Scan for the cell matching the given text and deliver its (x, y) coordinate at center. 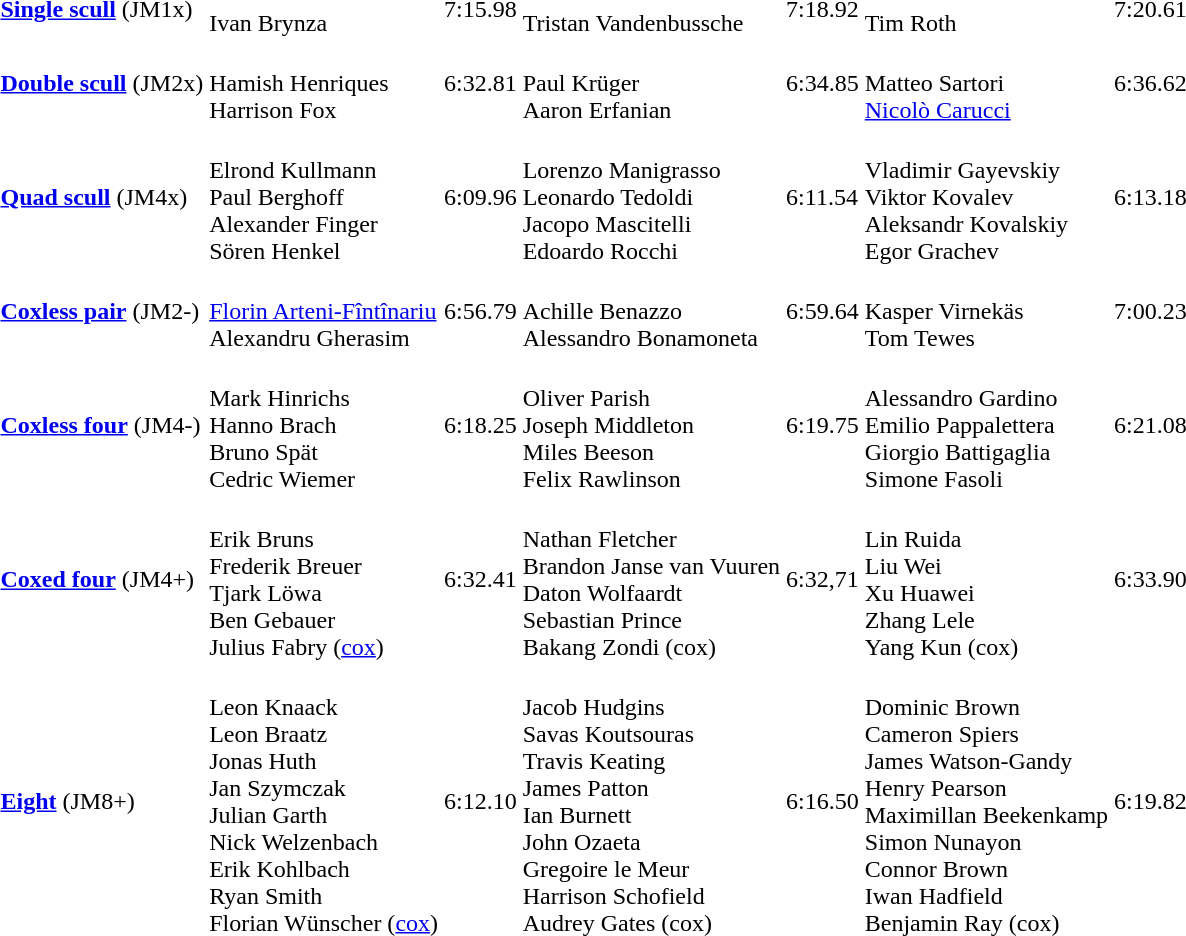
Matteo Sartori Nicolò Carucci (986, 83)
6:32,71 (823, 580)
6:18.25 (481, 425)
Alessandro Gardino Emilio Pappalettera Giorgio Battigaglia Simone Fasoli (986, 425)
Nathan Fletcher Brandon Janse van Vuuren Daton Wolfaardt Sebastian Prince Bakang Zondi (cox) (651, 580)
6:11.54 (823, 197)
Lin Ruida Liu Wei Xu Huawei Zhang Lele Yang Kun (cox) (986, 580)
Paul Krüger Aaron Erfanian (651, 83)
Hamish Henriques Harrison Fox (324, 83)
6:59.64 (823, 311)
6:09.96 (481, 197)
Kasper Virnekäs Tom Tewes (986, 311)
6:32.81 (481, 83)
6:32.41 (481, 580)
6:19.75 (823, 425)
Mark Hinrichs Hanno Brach Bruno Spät Cedric Wiemer (324, 425)
Oliver Parish Joseph Middleton Miles Beeson Felix Rawlinson (651, 425)
Elrond Kullmann Paul Berghoff Alexander Finger Sören Henkel (324, 197)
6:34.85 (823, 83)
Achille Benazzo Alessandro Bonamoneta (651, 311)
Florin Arteni-Fîntînariu Alexandru Gherasim (324, 311)
Vladimir Gayevskiy Viktor Kovalev Aleksandr Kovalskiy Egor Grachev (986, 197)
Erik Bruns Frederik Breuer Tjark Löwa Ben Gebauer Julius Fabry (cox) (324, 580)
Lorenzo Manigrasso Leonardo Tedoldi Jacopo Mascitelli Edoardo Rocchi (651, 197)
6:56.79 (481, 311)
